Pinpoint the cell where the given text exists, returning its (x, y) midpoint coordinate. 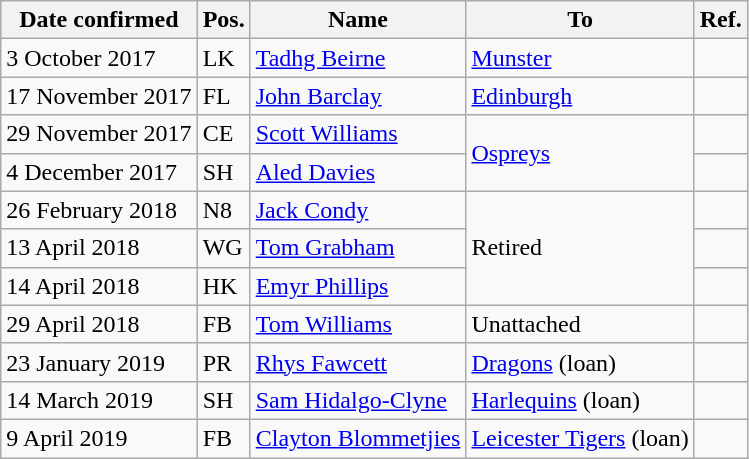
Clayton Blommetjies (358, 438)
29 November 2017 (99, 134)
3 October 2017 (99, 58)
14 April 2018 (99, 286)
LK (224, 58)
WG (224, 248)
Aled Davies (358, 172)
Leicester Tigers (loan) (580, 438)
Pos. (224, 20)
Emyr Phillips (358, 286)
29 April 2018 (99, 324)
Unattached (580, 324)
Jack Condy (358, 210)
9 April 2019 (99, 438)
Date confirmed (99, 20)
Tadhg Beirne (358, 58)
To (580, 20)
4 December 2017 (99, 172)
Edinburgh (580, 96)
N8 (224, 210)
Ospreys (580, 153)
Dragons (loan) (580, 362)
CE (224, 134)
HK (224, 286)
Ref. (720, 20)
Name (358, 20)
Tom Williams (358, 324)
23 January 2019 (99, 362)
14 March 2019 (99, 400)
Retired (580, 248)
13 April 2018 (99, 248)
Rhys Fawcett (358, 362)
PR (224, 362)
Munster (580, 58)
Sam Hidalgo-Clyne (358, 400)
John Barclay (358, 96)
Scott Williams (358, 134)
26 February 2018 (99, 210)
FL (224, 96)
Harlequins (loan) (580, 400)
Tom Grabham (358, 248)
17 November 2017 (99, 96)
